Scan for the cell matching the given text and deliver its [X, Y] coordinate at center. 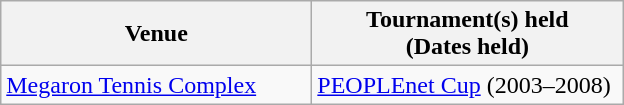
PEOPLEnet Cup (2003–2008) [468, 85]
Venue [156, 34]
Megaron Tennis Complex [156, 85]
Tournament(s) held(Dates held) [468, 34]
